From the cell containing the given text, extract its center point as (x, y) coordinate. 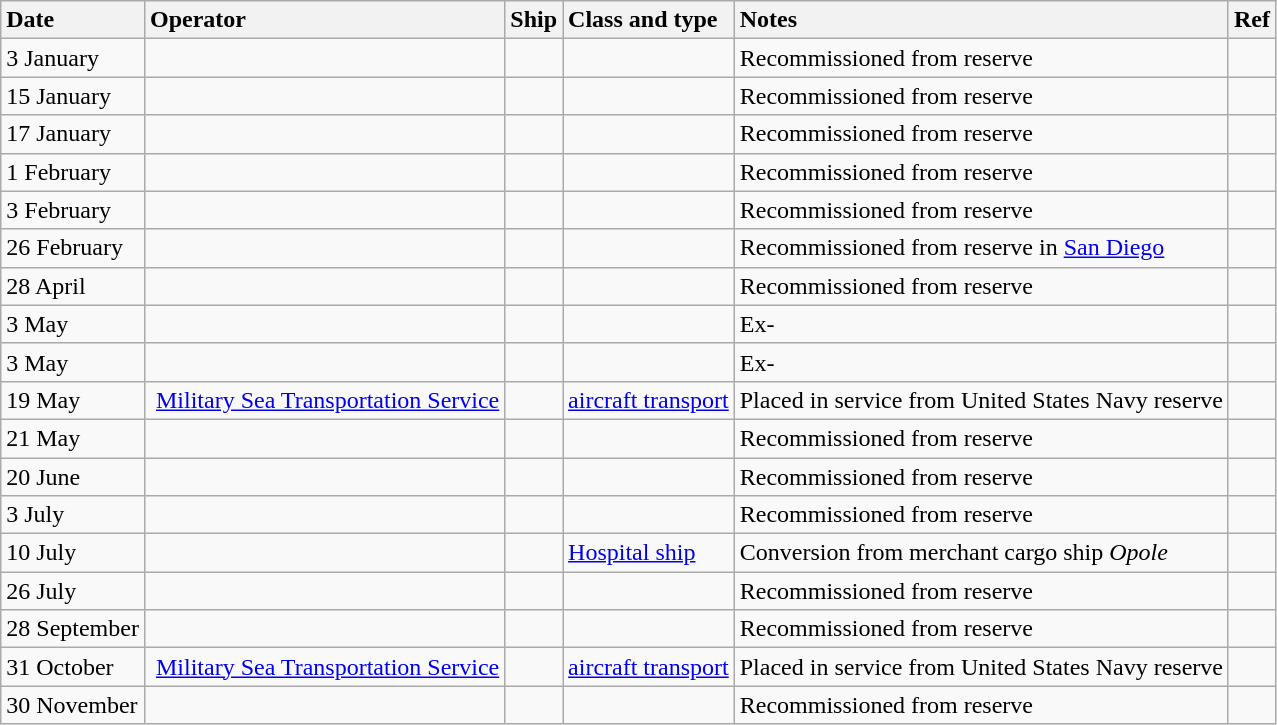
Notes (981, 20)
Date (73, 20)
10 July (73, 553)
30 November (73, 705)
17 January (73, 134)
3 January (73, 58)
21 May (73, 438)
Conversion from merchant cargo ship Opole (981, 553)
26 July (73, 591)
20 June (73, 477)
15 January (73, 96)
3 February (73, 210)
1 February (73, 172)
28 September (73, 629)
31 October (73, 667)
19 May (73, 400)
Ship (534, 20)
Class and type (649, 20)
28 April (73, 286)
Ref (1252, 20)
Recommissioned from reserve in San Diego (981, 248)
26 February (73, 248)
3 July (73, 515)
Operator (324, 20)
Hospital ship (649, 553)
